Find where the given text appears and provide that cell's center as [X, Y] coordinate. 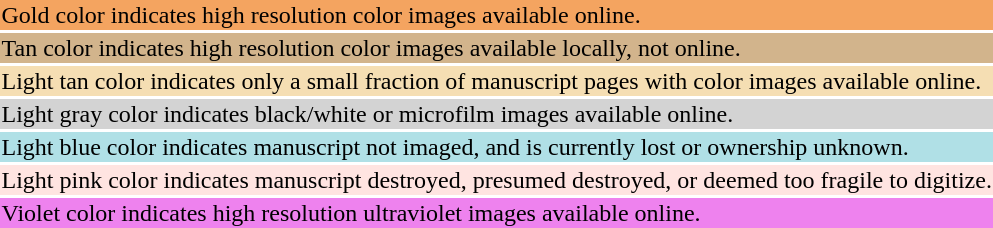
Light blue color indicates manuscript not imaged, and is currently lost or ownership unknown. [496, 147]
Violet color indicates high resolution ultraviolet images available online. [496, 213]
Light tan color indicates only a small fraction of manuscript pages with color images available online. [496, 81]
Light pink color indicates manuscript destroyed, presumed destroyed, or deemed too fragile to digitize. [496, 180]
Light gray color indicates black/white or microfilm images available online. [496, 114]
Gold color indicates high resolution color images available online. [496, 15]
Tan color indicates high resolution color images available locally, not online. [496, 48]
